Capture the cell that displays the provided text and extract its [x, y] central coordinate. 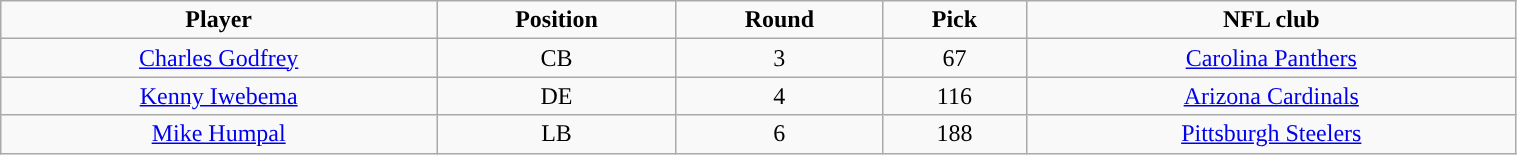
Mike Humpal [219, 134]
DE [557, 96]
188 [954, 134]
116 [954, 96]
Carolina Panthers [1272, 58]
Pittsburgh Steelers [1272, 134]
6 [779, 134]
Player [219, 20]
4 [779, 96]
NFL club [1272, 20]
67 [954, 58]
Charles Godfrey [219, 58]
Arizona Cardinals [1272, 96]
Round [779, 20]
CB [557, 58]
3 [779, 58]
Kenny Iwebema [219, 96]
Pick [954, 20]
LB [557, 134]
Position [557, 20]
